For the text-containing cell, return its midpoint in [X, Y] coordinate format. 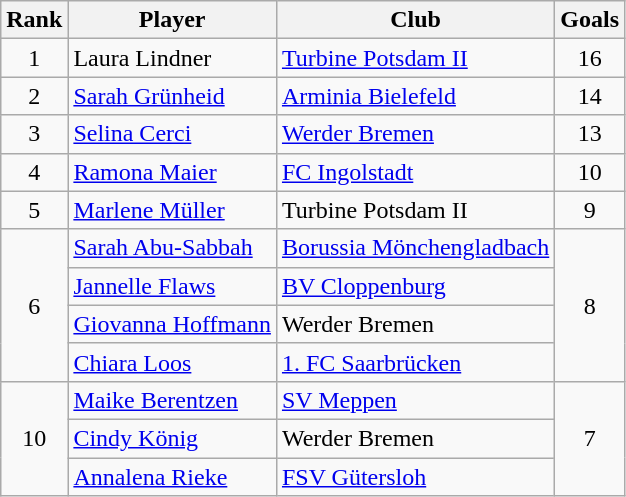
Giovanna Hoffmann [172, 324]
Maike Berentzen [172, 400]
Player [172, 20]
SV Meppen [415, 400]
4 [34, 172]
Selina Cerci [172, 134]
9 [590, 210]
FC Ingolstadt [415, 172]
Sarah Abu-Sabbah [172, 248]
Borussia Mönchengladbach [415, 248]
2 [34, 96]
Goals [590, 20]
8 [590, 305]
6 [34, 305]
3 [34, 134]
13 [590, 134]
1. FC Saarbrücken [415, 362]
Arminia Bielefeld [415, 96]
Laura Lindner [172, 58]
16 [590, 58]
BV Cloppenburg [415, 286]
FSV Gütersloh [415, 477]
Ramona Maier [172, 172]
Annalena Rieke [172, 477]
7 [590, 438]
14 [590, 96]
Rank [34, 20]
Sarah Grünheid [172, 96]
Club [415, 20]
Chiara Loos [172, 362]
5 [34, 210]
Cindy König [172, 438]
1 [34, 58]
Jannelle Flaws [172, 286]
Marlene Müller [172, 210]
